Return [x, y] of the center of cell containing provided text 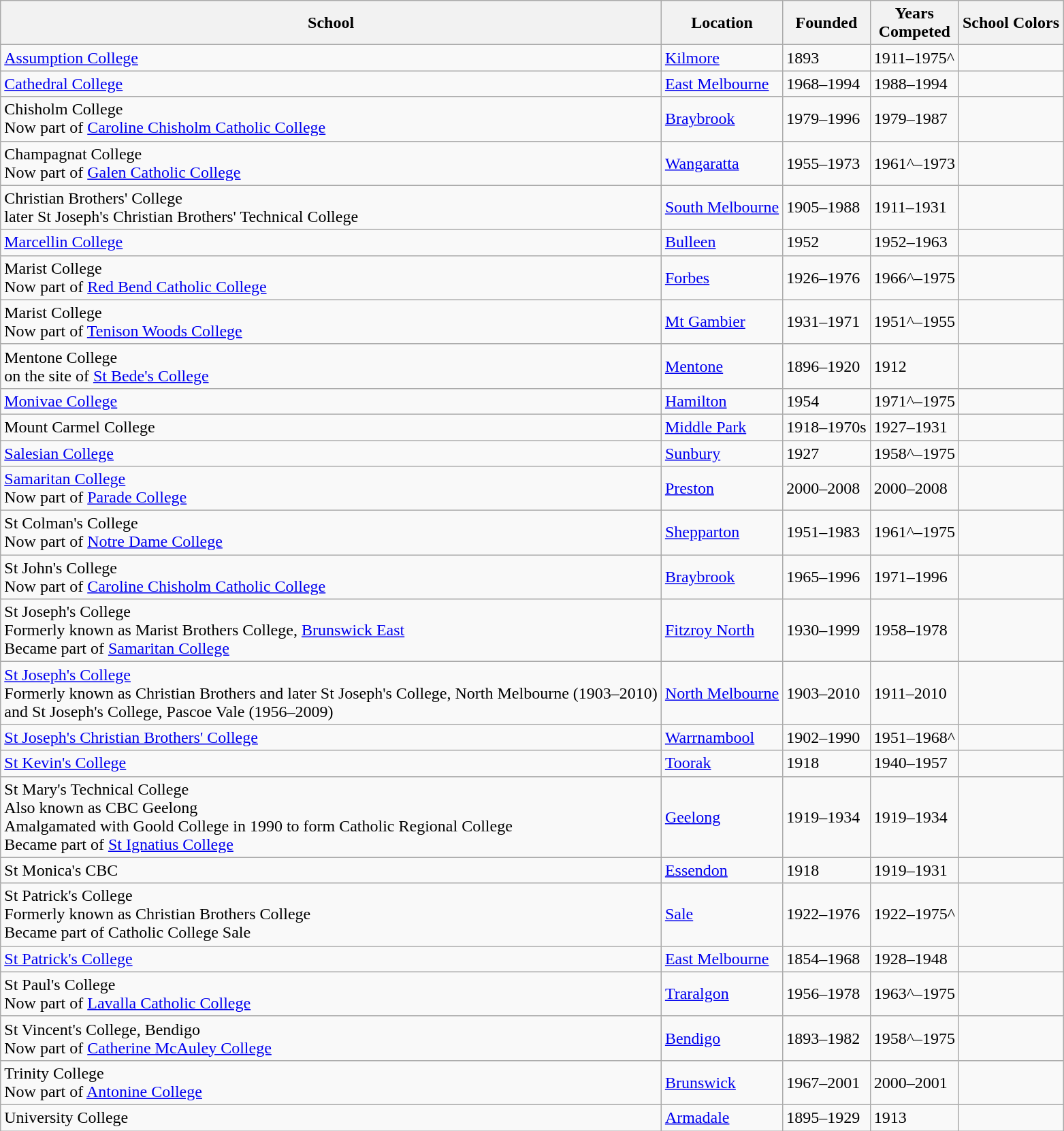
Salesian College [331, 453]
1893–1982 [826, 1038]
School [331, 23]
1927–1931 [914, 427]
1940–1957 [914, 763]
Chisholm CollegeNow part of Caroline Chisholm Catholic College [331, 118]
St Paul's CollegeNow part of Lavalla Catholic College [331, 994]
1930–1999 [826, 631]
Cathedral College [331, 84]
Fitzroy North [722, 631]
1951–1968^ [914, 737]
1922–1976 [826, 914]
Warrnambool [722, 737]
1926–1976 [826, 278]
1956–1978 [826, 994]
1958–1978 [914, 631]
Marist CollegeNow part of Red Bend Catholic College [331, 278]
Mt Gambier [722, 321]
University College [331, 1117]
Christian Brothers' Collegelater St Joseph's Christian Brothers' Technical College [331, 207]
St Patrick's CollegeFormerly known as Christian Brothers CollegeBecame part of Catholic College Sale [331, 914]
1951^–1955 [914, 321]
Bendigo [722, 1038]
1931–1971 [826, 321]
1966^–1975 [914, 278]
Middle Park [722, 427]
1902–1990 [826, 737]
St John's College Now part of Caroline Chisholm Catholic College [331, 577]
1954 [826, 401]
Mentone [722, 366]
North Melbourne [722, 693]
Location [722, 23]
Forbes [722, 278]
South Melbourne [722, 207]
Sale [722, 914]
1913 [914, 1117]
1905–1988 [826, 207]
1961^–1975 [914, 532]
Monivae College [331, 401]
Mentone Collegeon the site of St Bede's College [331, 366]
1952–1963 [914, 242]
1968–1994 [826, 84]
Wangaratta [722, 163]
Marcellin College [331, 242]
Samaritan CollegeNow part of Parade College [331, 489]
1963^–1975 [914, 994]
School Colors [1010, 23]
St Vincent's College, BendigoNow part of Catherine McAuley College [331, 1038]
1952 [826, 242]
1911–2010 [914, 693]
1967–2001 [826, 1083]
St Monica's CBC [331, 870]
Brunswick [722, 1083]
St Colman's College Now part of Notre Dame College [331, 532]
1971–1996 [914, 577]
Founded [826, 23]
1893 [826, 58]
Essendon [722, 870]
Traralgon [722, 994]
YearsCompeted [914, 23]
1911–1975^ [914, 58]
1979–1996 [826, 118]
Kilmore [722, 58]
1928–1948 [914, 959]
Hamilton [722, 401]
1922–1975^ [914, 914]
1919–1931 [914, 870]
1903–2010 [826, 693]
Toorak [722, 763]
Champagnat CollegeNow part of Galen Catholic College [331, 163]
1979–1987 [914, 118]
1854–1968 [826, 959]
1911–1931 [914, 207]
1918–1970s [826, 427]
1912 [914, 366]
Shepparton [722, 532]
Geelong [722, 817]
St Joseph's Christian Brothers' College [331, 737]
1961^–1973 [914, 163]
Trinity CollegeNow part of Antonine College [331, 1083]
St Patrick's College [331, 959]
Bulleen [722, 242]
1965–1996 [826, 577]
Assumption College [331, 58]
2000–2001 [914, 1083]
Marist CollegeNow part of Tenison Woods College [331, 321]
1955–1973 [826, 163]
St Joseph's CollegeFormerly known as Marist Brothers College, Brunswick EastBecame part of Samaritan College [331, 631]
1971^–1975 [914, 401]
1951–1983 [826, 532]
Preston [722, 489]
Mount Carmel College [331, 427]
1927 [826, 453]
St Kevin's College [331, 763]
1896–1920 [826, 366]
Sunbury [722, 453]
1988–1994 [914, 84]
Armadale [722, 1117]
1895–1929 [826, 1117]
